Locate the cell with the specified text and output its (x, y) center coordinate. 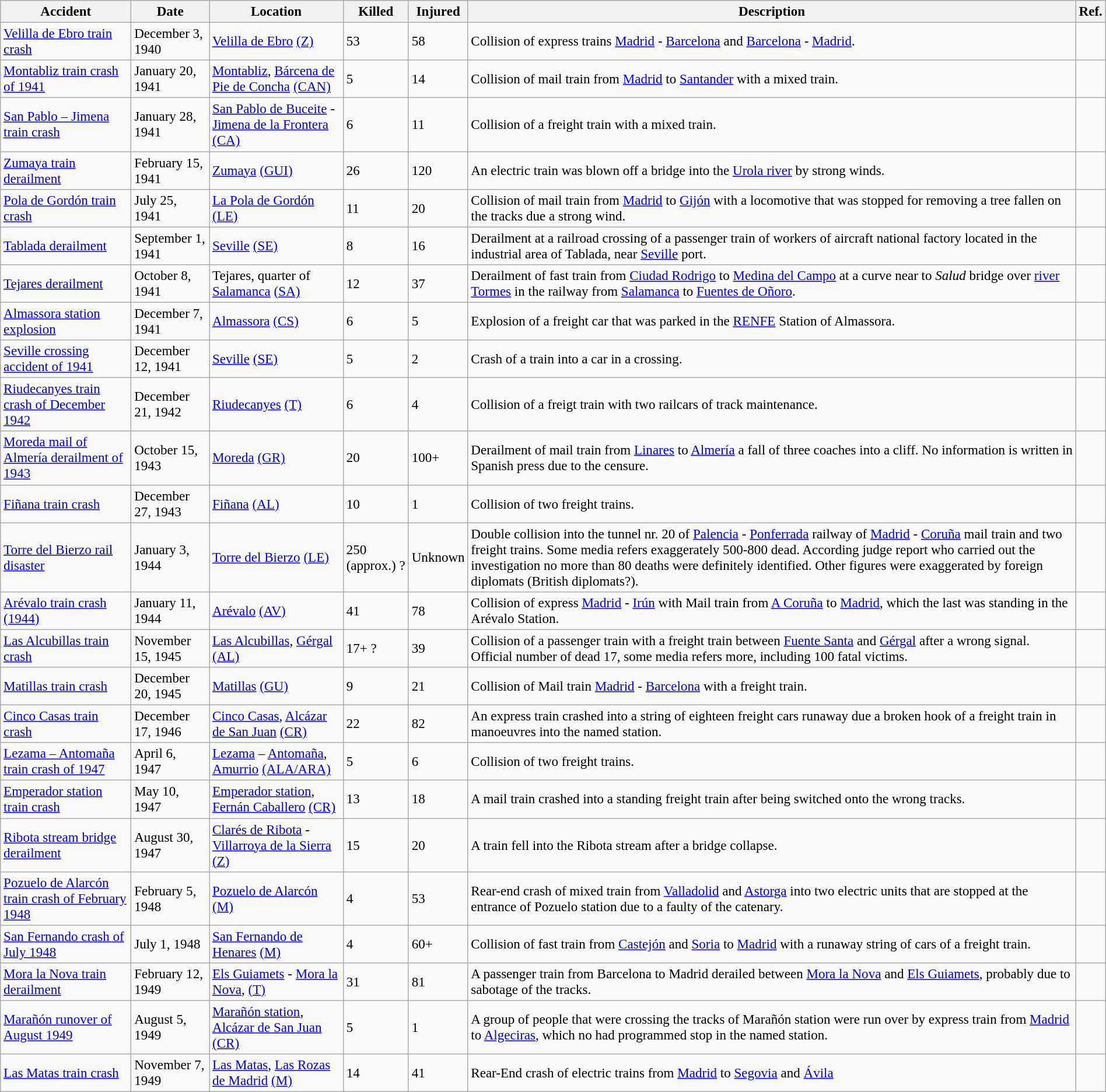
May 10, 1947 (170, 799)
21 (438, 686)
58 (438, 42)
February 12, 1949 (170, 982)
Injured (438, 12)
Explosion of a freight car that was parked in the RENFE Station of Almassora. (772, 322)
Emperador station train crash (66, 799)
37 (438, 283)
October 8, 1941 (170, 283)
San Fernando de Henares (M) (276, 944)
Rear-End crash of electric trains from Madrid to Segovia and Ávila (772, 1073)
August 30, 1947 (170, 845)
July 25, 1941 (170, 209)
250 (approx.) ? (376, 558)
April 6, 1947 (170, 762)
Seville crossing accident of 1941 (66, 359)
Moreda mail of Almería derailment of 1943 (66, 459)
January 20, 1941 (170, 79)
Almassora (CS) (276, 322)
Ref. (1091, 12)
31 (376, 982)
Date (170, 12)
San Pablo – Jimena train crash (66, 125)
Zumaya (GUI) (276, 170)
18 (438, 799)
Las Matas, Las Rozas de Madrid (M) (276, 1073)
La Pola de Gordón (LE) (276, 209)
81 (438, 982)
Els Guiamets - Mora la Nova, (T) (276, 982)
Description (772, 12)
16 (438, 246)
9 (376, 686)
Collision of a freight train with a mixed train. (772, 125)
Collision of mail train from Madrid to Santander with a mixed train. (772, 79)
January 11, 1944 (170, 611)
Matillas train crash (66, 686)
Collision of Mail train Madrid - Barcelona with a freight train. (772, 686)
An express train crashed into a string of eighteen freight cars runaway due a broken hook of a freight train in manoeuvres into the named station. (772, 724)
Collision of express Madrid - Irún with Mail train from A Coruña to Madrid, which the last was standing in the Arévalo Station. (772, 611)
Location (276, 12)
San Pablo de Buceite - Jimena de la Frontera (CA) (276, 125)
December 20, 1945 (170, 686)
13 (376, 799)
Collision of express trains Madrid - Barcelona and Barcelona - Madrid. (772, 42)
Arévalo (AV) (276, 611)
January 28, 1941 (170, 125)
60+ (438, 944)
Fiñana (AL) (276, 504)
15 (376, 845)
Velilla de Ebro train crash (66, 42)
February 15, 1941 (170, 170)
September 1, 1941 (170, 246)
Tablada derailment (66, 246)
Cinco Casas, Alcázar de San Juan (CR) (276, 724)
82 (438, 724)
Zumaya train derailment (66, 170)
July 1, 1948 (170, 944)
Mora la Nova train derailment (66, 982)
78 (438, 611)
November 15, 1945 (170, 649)
Torre del Bierzo rail disaster (66, 558)
100+ (438, 459)
26 (376, 170)
Montabliz train crash of 1941 (66, 79)
Torre del Bierzo (LE) (276, 558)
October 15, 1943 (170, 459)
Riudecanyes (T) (276, 405)
January 3, 1944 (170, 558)
Accident (66, 12)
December 12, 1941 (170, 359)
Tejares derailment (66, 283)
Lezama – Antomaña, Amurrio (ALA/ARA) (276, 762)
December 3, 1940 (170, 42)
December 27, 1943 (170, 504)
Velilla de Ebro (Z) (276, 42)
February 5, 1948 (170, 899)
Pola de Gordón train crash (66, 209)
Unknown (438, 558)
A train fell into the Ribota stream after a bridge collapse. (772, 845)
Riudecanyes train crash of December 1942 (66, 405)
San Fernando crash of July 1948 (66, 944)
Pozuelo de Alarcón train crash of February 1948 (66, 899)
Arévalo train crash (1944) (66, 611)
Ribota stream bridge derailment (66, 845)
Derailment of mail train from Linares to Almería a fall of three coaches into a cliff. No information is written in Spanish press due to the censure. (772, 459)
December 17, 1946 (170, 724)
120 (438, 170)
Killed (376, 12)
Collision of fast train from Castejón and Soria to Madrid with a runaway string of cars of a freight train. (772, 944)
Las Matas train crash (66, 1073)
Montabliz, Bárcena de Pie de Concha (CAN) (276, 79)
10 (376, 504)
8 (376, 246)
Clarés de Ribota - Villarroya de la Sierra (Z) (276, 845)
17+ ? (376, 649)
A mail train crashed into a standing freight train after being switched onto the wrong tracks. (772, 799)
Marañón runover of August 1949 (66, 1028)
12 (376, 283)
Tejares, quarter of Salamanca (SA) (276, 283)
Matillas (GU) (276, 686)
Las Alcubillas train crash (66, 649)
Marañón station, Alcázar de San Juan (CR) (276, 1028)
Collision of a freigt train with two railcars of track maintenance. (772, 405)
Lezama – Antomaña train crash of 1947 (66, 762)
2 (438, 359)
Fiñana train crash (66, 504)
Cinco Casas train crash (66, 724)
22 (376, 724)
Crash of a train into a car in a crossing. (772, 359)
Moreda (GR) (276, 459)
November 7, 1949 (170, 1073)
Emperador station, Fernán Caballero (CR) (276, 799)
Almassora station explosion (66, 322)
A passenger train from Barcelona to Madrid derailed between Mora la Nova and Els Guiamets, probably due to sabotage of the tracks. (772, 982)
December 7, 1941 (170, 322)
39 (438, 649)
August 5, 1949 (170, 1028)
Collision of mail train from Madrid to Gijón with a locomotive that was stopped for removing a tree fallen on the tracks due a strong wind. (772, 209)
Pozuelo de Alarcón (M) (276, 899)
Las Alcubillas, Gérgal (AL) (276, 649)
An electric train was blown off a bridge into the Urola river by strong winds. (772, 170)
December 21, 1942 (170, 405)
